Determine the [X, Y] coordinate at the center of the cell enclosing the given text.  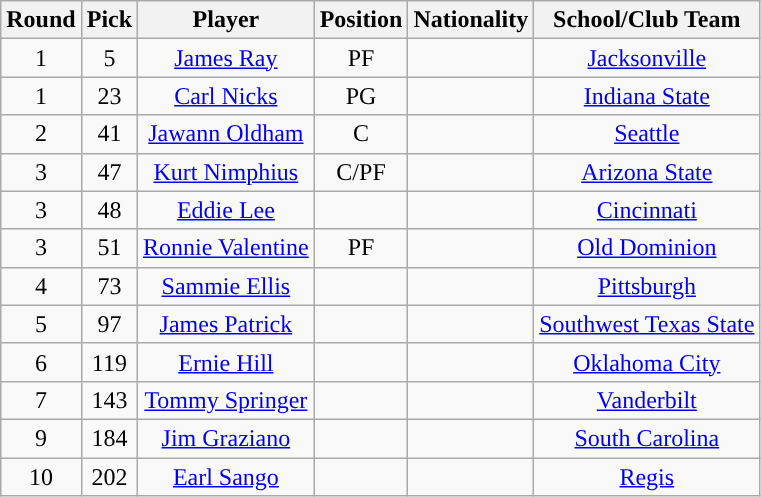
Carl Nicks [226, 96]
Jawann Oldham [226, 134]
Sammie Ellis [226, 286]
Southwest Texas State [647, 324]
Earl Sango [226, 477]
202 [109, 477]
47 [109, 172]
Indiana State [647, 96]
Ernie Hill [226, 362]
Position [361, 20]
C [361, 134]
Pittsburgh [647, 286]
184 [109, 438]
C/PF [361, 172]
Old Dominion [647, 248]
Kurt Nimphius [226, 172]
South Carolina [647, 438]
10 [41, 477]
23 [109, 96]
Player [226, 20]
9 [41, 438]
6 [41, 362]
Vanderbilt [647, 400]
Regis [647, 477]
Tommy Springer [226, 400]
Jim Graziano [226, 438]
119 [109, 362]
Round [41, 20]
143 [109, 400]
48 [109, 210]
Oklahoma City [647, 362]
Cincinnati [647, 210]
Ronnie Valentine [226, 248]
51 [109, 248]
7 [41, 400]
Jacksonville [647, 58]
73 [109, 286]
4 [41, 286]
41 [109, 134]
Seattle [647, 134]
Pick [109, 20]
James Ray [226, 58]
PG [361, 96]
2 [41, 134]
Eddie Lee [226, 210]
Arizona State [647, 172]
Nationality [471, 20]
School/Club Team [647, 20]
James Patrick [226, 324]
97 [109, 324]
